Capture the cell that displays the provided text and extract its [X, Y] central coordinate. 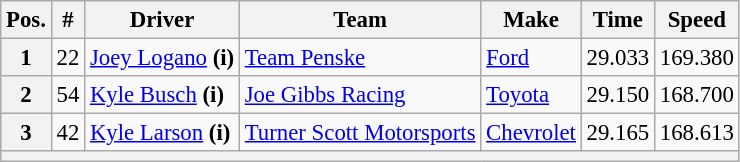
42 [68, 133]
Kyle Larson (i) [162, 133]
168.700 [696, 95]
Joe Gibbs Racing [360, 95]
Turner Scott Motorsports [360, 133]
29.165 [618, 133]
3 [26, 133]
1 [26, 58]
Speed [696, 20]
Driver [162, 20]
168.613 [696, 133]
29.033 [618, 58]
169.380 [696, 58]
Team Penske [360, 58]
Joey Logano (i) [162, 58]
Chevrolet [531, 133]
Ford [531, 58]
Pos. [26, 20]
Make [531, 20]
2 [26, 95]
Time [618, 20]
# [68, 20]
Kyle Busch (i) [162, 95]
Toyota [531, 95]
Team [360, 20]
29.150 [618, 95]
54 [68, 95]
22 [68, 58]
